Pinpoint the cell where the given text exists, returning its [x, y] midpoint coordinate. 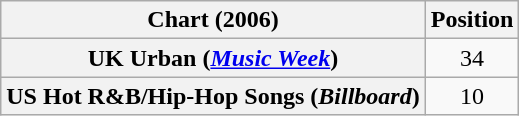
US Hot R&B/Hip-Hop Songs (Billboard) [213, 96]
10 [472, 96]
Chart (2006) [213, 20]
UK Urban (Music Week) [213, 58]
Position [472, 20]
34 [472, 58]
